Find where the given text appears and provide that cell's center as (x, y) coordinate. 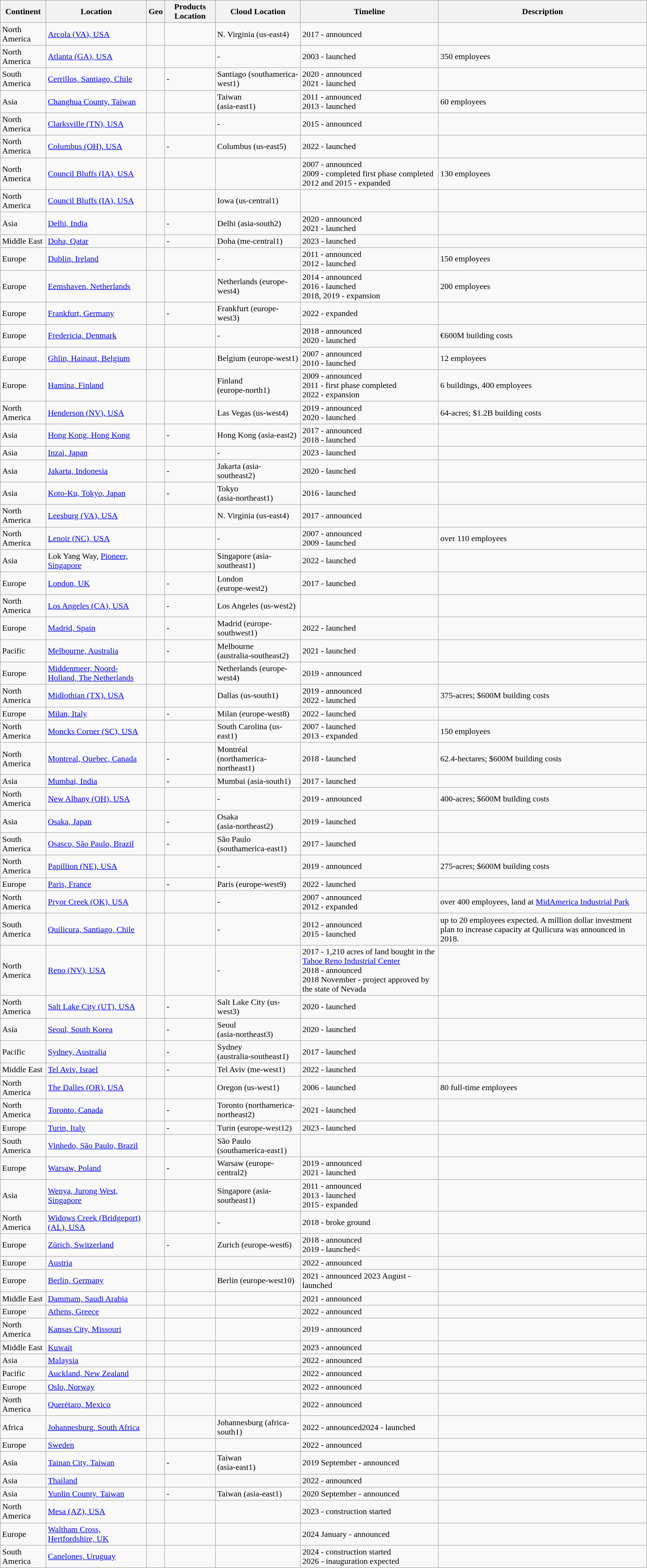
Osasco, São Paulo, Brazil (96, 844)
Africa (23, 1427)
Delhi, India (96, 223)
Los Angeles (us-west2) (258, 606)
Oslo, Norway (96, 1387)
80 full-time employees (543, 1088)
Timeline (369, 12)
Seoul, South Korea (96, 1029)
2007 - announced2010 - launched (369, 358)
12 employees (543, 358)
2023 - announced (369, 1347)
Frankfurt (europe-west3) (258, 313)
2007 - launched2013 - expanded (369, 732)
Montreal, Quebec, Canada (96, 759)
2019 - announced2021 - launched (369, 1168)
South Carolina (us-east1) (258, 732)
2018 - announced2019 - launched< (369, 1245)
6 buildings, 400 employees (543, 386)
Inzai, Japan (96, 453)
Products Location (190, 12)
Sydney, Australia (96, 1052)
Midlothian (TX), USA (96, 696)
Jakarta (asia-southeast2) (258, 471)
Oregon (us-west1) (258, 1088)
Sweden (96, 1445)
Dublin, Ireland (96, 259)
Thailand (96, 1481)
Hong Kong, Hong Kong (96, 435)
Belgium (europe-west1) (258, 358)
Berlin (europe-west10) (258, 1281)
Canelones, Uruguay (96, 1557)
Fredericia, Denmark (96, 336)
Mesa (AZ), USA (96, 1512)
2019 - announced2022 - launched (369, 696)
Malaysia (96, 1361)
Los Angeles (CA), USA (96, 606)
275-acres; $600M building costs (543, 866)
Hong Kong (asia-east2) (258, 435)
Madrid, Spain (96, 628)
London(europe-west2) (258, 583)
60 employees (543, 102)
Hamina, Finland (96, 386)
Clarksville (TN), USA (96, 124)
Widows Creek (Bridgeport) (AL), USA (96, 1223)
2017 - announced2018 - launched (369, 435)
Reno (NV), USA (96, 970)
Finland(europe-north1) (258, 386)
Austria (96, 1263)
Dammam, Saudi Arabia (96, 1298)
Cerrillos, Santiago, Chile (96, 79)
350 employees (543, 57)
New Albany (OH), USA (96, 799)
2011 - announced2012 - launched (369, 259)
Tel Aviv, Israel (96, 1070)
200 employees (543, 286)
up to 20 employees expected. A million dollar investment plan to increase capacity at Quilicura was announced in 2018. (543, 929)
Tainan City, Taiwan (96, 1463)
Kuwait (96, 1347)
Arcola (VA), USA (96, 34)
Salt Lake City (us-west3) (258, 1007)
Osaka(asia-northeast2) (258, 822)
2003 - launched (369, 57)
Moncks Corner (SC), USA (96, 732)
Tel Aviv (me-west1) (258, 1070)
over 400 employees, land at MidAmerica Industrial Park (543, 902)
Geo (156, 12)
Cloud Location (258, 12)
Montréal (northamerica-northeast1) (258, 759)
Koto-Ku, Tokyo, Japan (96, 493)
375-acres; $600M building costs (543, 696)
Melbourne(australia-southeast2) (258, 651)
over 110 employees (543, 538)
2012 - announced2015 - launched (369, 929)
Santiago (southamerica-west1) (258, 79)
Lok Yang Way, Pioneer, Singapore (96, 561)
Columbus (us-east5) (258, 147)
Salt Lake City (UT), USA (96, 1007)
Continent (23, 12)
64-acres; $1.2B building costs (543, 413)
London, UK (96, 583)
Atlanta (GA), USA (96, 57)
Osaka, Japan (96, 822)
Las Vegas (us-west4) (258, 413)
Zurich (europe-west6) (258, 1245)
Querétaro, Mexico (96, 1404)
Mumbai (asia-south1) (258, 781)
2006 - launched (369, 1088)
2016 - launched (369, 493)
Paris, France (96, 884)
2014 - announced2016 - launched2018, 2019 - expansion (369, 286)
Vinhedo, São Paulo, Brazil (96, 1146)
Location (96, 12)
130 employees (543, 174)
2023 - construction started (369, 1512)
2007 - announced2012 - expanded (369, 902)
2017 - 1,210 acres of land bought in the Tahoe Reno Industrial Center2018 - announced2018 November - project approved by the state of Nevada (369, 970)
Changhua County, Taiwan (96, 102)
2018 - launched (369, 759)
Milan, Italy (96, 714)
Columbus (OH), USA (96, 147)
2021 - announced (369, 1298)
The Dalles (OR), USA (96, 1088)
2019 - announced2020 - launched (369, 413)
Kansas City, Missouri (96, 1329)
Delhi (asia-south2) (258, 223)
Frankfurt, Germany (96, 313)
2011 - announced2013 - launched (369, 102)
Berlin, Germany (96, 1281)
Melbourne, Australia (96, 651)
2021 - announced 2023 August - launched (369, 1281)
2024 January - announced (369, 1534)
Jakarta, Indonesia (96, 471)
2018 - broke ground (369, 1223)
Doha, Qatar (96, 241)
Sydney(australia-southeast1) (258, 1052)
Doha (me-central1) (258, 241)
Pryor Creek (OK), USA (96, 902)
Quilicura, Santiago, Chile (96, 929)
Henderson (NV), USA (96, 413)
2022 - expanded (369, 313)
Johannesburg (africa-south1) (258, 1427)
2007 - announced2009 - launched (369, 538)
2019 September - announced (369, 1463)
Iowa (us-central1) (258, 201)
Seoul(asia-northeast3) (258, 1029)
Leesburg (VA), USA (96, 516)
2011 - announced2013 - launched2015 - expanded (369, 1195)
2022 - announced2024 - launched (369, 1427)
2015 - announced (369, 124)
Madrid (europe-southwest1) (258, 628)
Lenoir (NC), USA (96, 538)
400-acres; $600M building costs (543, 799)
Athens, Greece (96, 1311)
Waltham Cross, Hertfordshire, UK (96, 1534)
Dallas (us-south1) (258, 696)
Paris (europe-west9) (258, 884)
Description (543, 12)
2007 - announced2009 - completed first phase completed2012 and 2015 - expanded (369, 174)
2019 - launched (369, 822)
Zürich, Switzerland (96, 1245)
Papillion (NE), USA (96, 866)
Milan (europe-west8) (258, 714)
Taiwan (asia-east1) (258, 1494)
Ghlin, Hainaut, Belgium (96, 358)
€600M building costs (543, 336)
Warsaw, Poland (96, 1168)
Eemshaven, Netherlands (96, 286)
Wenya, Jurong West, Singapore (96, 1195)
Turin (europe-west12) (258, 1128)
Warsaw (europe-central2) (258, 1168)
2024 - construction started2026 - inauguration expected (369, 1557)
Tokyo(asia-northeast1) (258, 493)
2020 September - announced (369, 1494)
Toronto (northamerica-northeast2) (258, 1110)
62.4-hectares; $600M building costs (543, 759)
Toronto, Canada (96, 1110)
Turin, Italy (96, 1128)
Auckland, New Zealand (96, 1374)
2009 - announced2011 - first phase completed2022 - expansion (369, 386)
Mumbai, India (96, 781)
Johannesburg, South Africa (96, 1427)
Yunlin County, Taiwan (96, 1494)
Middenmeer, Noord-Holland, The Netherlands (96, 674)
2018 - announced2020 - launched (369, 336)
